Capture the cell that displays the provided text and extract its [x, y] central coordinate. 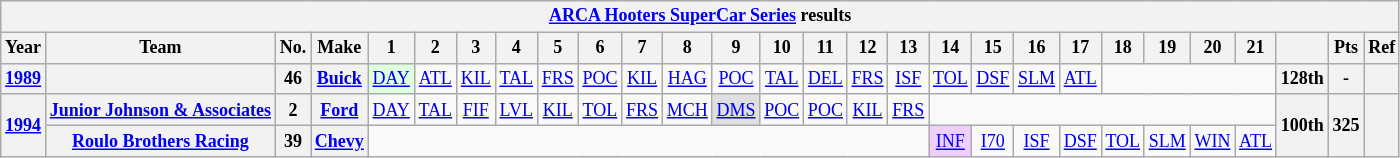
18 [1122, 48]
Ref [1382, 48]
Pts [1346, 48]
Year [24, 48]
8 [687, 48]
HAG [687, 78]
1 [391, 48]
Roulo Brothers Racing [160, 140]
Junior Johnson & Associates [160, 110]
19 [1167, 48]
12 [868, 48]
10 [782, 48]
No. [292, 48]
100th [1302, 125]
17 [1080, 48]
INF [950, 140]
FIF [476, 110]
DEL [826, 78]
Ford [339, 110]
Team [160, 48]
LVL [516, 110]
ARCA Hooters SuperCar Series results [700, 16]
Buick [339, 78]
13 [908, 48]
6 [600, 48]
- [1346, 78]
Chevy [339, 140]
MCH [687, 110]
7 [642, 48]
WIN [1212, 140]
14 [950, 48]
4 [516, 48]
I70 [993, 140]
325 [1346, 125]
Make [339, 48]
9 [736, 48]
1994 [24, 125]
5 [558, 48]
16 [1037, 48]
1989 [24, 78]
21 [1256, 48]
DMS [736, 110]
15 [993, 48]
128th [1302, 78]
20 [1212, 48]
46 [292, 78]
39 [292, 140]
3 [476, 48]
11 [826, 48]
